Scan for the cell matching the given text and deliver its [x, y] coordinate at center. 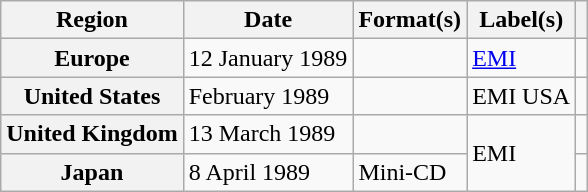
Region [92, 20]
EMI USA [522, 96]
8 April 1989 [268, 172]
February 1989 [268, 96]
Mini-CD [410, 172]
Japan [92, 172]
United Kingdom [92, 134]
Format(s) [410, 20]
United States [92, 96]
12 January 1989 [268, 58]
Label(s) [522, 20]
13 March 1989 [268, 134]
Date [268, 20]
Europe [92, 58]
